Extract the (x, y) coordinate from the center of the cell holding the provided text.  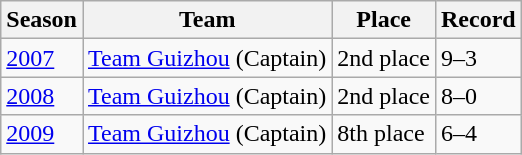
2009 (42, 134)
Place (384, 20)
Record (478, 20)
8–0 (478, 96)
2007 (42, 58)
Team (206, 20)
2008 (42, 96)
9–3 (478, 58)
8th place (384, 134)
Season (42, 20)
6–4 (478, 134)
